Identify which cell holds the provided text, then report its (X, Y) central coordinate. 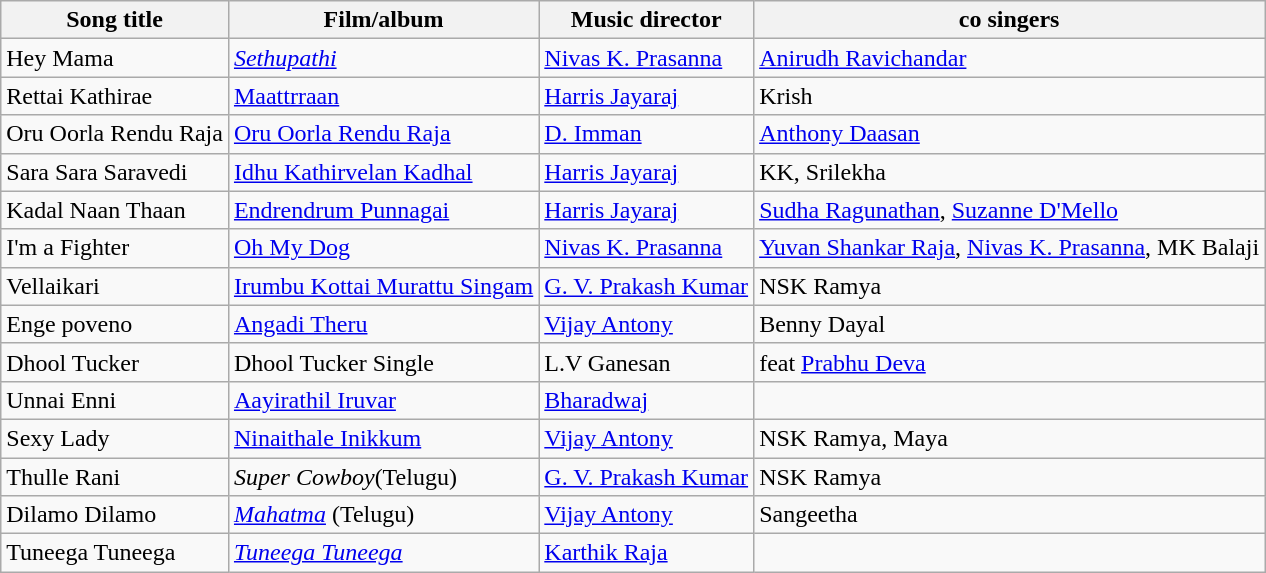
Benny Dayal (1010, 324)
Bharadwaj (646, 400)
NSK Ramya, Maya (1010, 438)
co singers (1010, 20)
Kadal Naan Thaan (115, 210)
Hey Mama (115, 58)
Yuvan Shankar Raja, Nivas K. Prasanna, MK Balaji (1010, 248)
Oh My Dog (383, 248)
Thulle Rani (115, 477)
Irumbu Kottai Murattu Singam (383, 286)
Endrendrum Punnagai (383, 210)
Sethupathi (383, 58)
Karthik Raja (646, 553)
Film/album (383, 20)
Sudha Ragunathan, Suzanne D'Mello (1010, 210)
D. Imman (646, 134)
Unnai Enni (115, 400)
Ninaithale Inikkum (383, 438)
Sangeetha (1010, 515)
KK, Srilekha (1010, 172)
Dhool Tucker Single (383, 362)
Sara Sara Saravedi (115, 172)
Mahatma (Telugu) (383, 515)
Sexy Lady (115, 438)
I'm a Fighter (115, 248)
Krish (1010, 96)
Rettai Kathirae (115, 96)
Maattrraan (383, 96)
Idhu Kathirvelan Kadhal (383, 172)
Anthony Daasan (1010, 134)
feat Prabhu Deva (1010, 362)
Anirudh Ravichandar (1010, 58)
L.V Ganesan (646, 362)
Music director (646, 20)
Dilamo Dilamo (115, 515)
Angadi Theru (383, 324)
Vellaikari (115, 286)
Dhool Tucker (115, 362)
Super Cowboy(Telugu) (383, 477)
Aayirathil Iruvar (383, 400)
Song title (115, 20)
Enge poveno (115, 324)
